Search for the cell housing the specified text and yield its (X, Y) center coordinate. 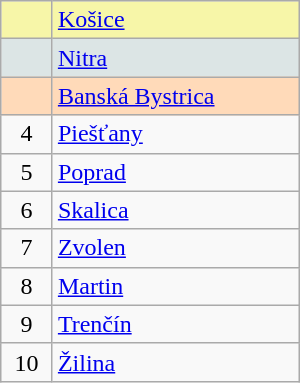
4 (27, 134)
Nitra (176, 58)
Žilina (176, 362)
9 (27, 324)
6 (27, 210)
10 (27, 362)
7 (27, 248)
8 (27, 286)
Banská Bystrica (176, 96)
Martin (176, 286)
Košice (176, 20)
Zvolen (176, 248)
5 (27, 172)
Trenčín (176, 324)
Piešťany (176, 134)
Skalica (176, 210)
Poprad (176, 172)
